Determine the [x, y] coordinate at the center of the cell enclosing the given text.  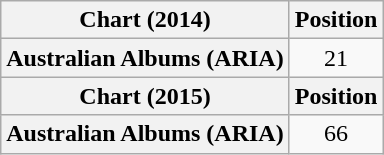
66 [336, 134]
Chart (2014) [145, 20]
21 [336, 58]
Chart (2015) [145, 96]
